Return the [x, y] coordinate for the center point of the cell that contains the specified text.  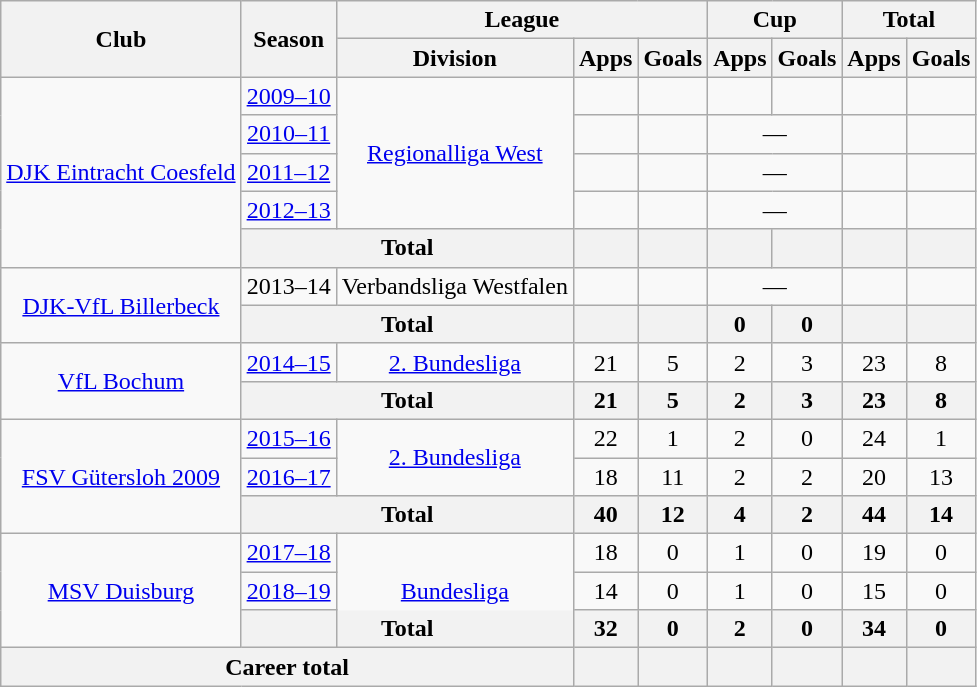
2015–16 [288, 438]
44 [874, 515]
24 [874, 438]
13 [941, 477]
22 [605, 438]
2011–12 [288, 172]
Division [454, 58]
4 [740, 515]
2010–11 [288, 134]
2016–17 [288, 477]
League [522, 20]
Season [288, 39]
2009–10 [288, 96]
DJK Eintracht Coesfeld [121, 172]
Verbandsliga Westfalen [454, 286]
2018–19 [288, 591]
Regionalliga West [454, 153]
15 [874, 591]
19 [874, 553]
Bundesliga [454, 591]
20 [874, 477]
DJK-VfL Billerbeck [121, 305]
12 [673, 515]
FSV Gütersloh 2009 [121, 476]
2013–14 [288, 286]
40 [605, 515]
Club [121, 39]
Cup [775, 20]
2014–15 [288, 362]
11 [673, 477]
34 [874, 629]
2017–18 [288, 553]
2012–13 [288, 210]
MSV Duisburg [121, 591]
Career total [288, 667]
32 [605, 629]
VfL Bochum [121, 381]
